Output the [x, y] coordinate of the center of the cell containing the given text.  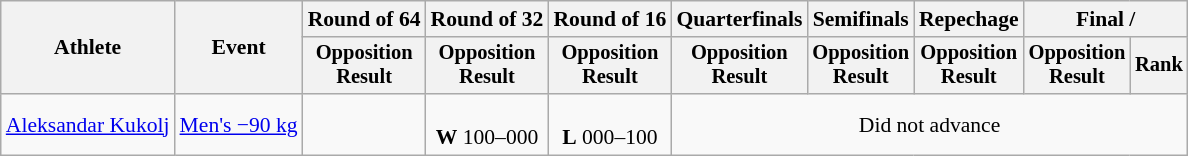
Round of 64 [364, 19]
Aleksandar Kukolj [88, 124]
Event [239, 48]
W 100–000 [488, 124]
Did not advance [929, 124]
Rank [1159, 66]
Athlete [88, 48]
Final / [1106, 19]
Round of 16 [610, 19]
Quarterfinals [739, 19]
Men's −90 kg [239, 124]
Round of 32 [488, 19]
L 000–100 [610, 124]
Repechage [969, 19]
Semifinals [860, 19]
